Extract the [X, Y] coordinate from the center of the cell holding the provided text.  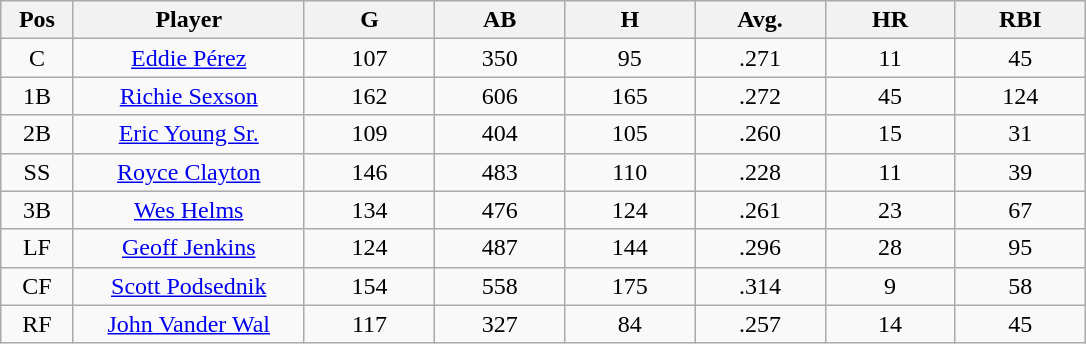
175 [630, 286]
Pos [37, 20]
CF [37, 286]
1B [37, 96]
Eric Young Sr. [188, 134]
107 [369, 58]
28 [890, 248]
110 [630, 172]
Wes Helms [188, 210]
.261 [760, 210]
HR [890, 20]
58 [1020, 286]
9 [890, 286]
134 [369, 210]
RF [37, 324]
Richie Sexson [188, 96]
487 [500, 248]
154 [369, 286]
G [369, 20]
2B [37, 134]
39 [1020, 172]
.314 [760, 286]
23 [890, 210]
.228 [760, 172]
John Vander Wal [188, 324]
.296 [760, 248]
15 [890, 134]
H [630, 20]
3B [37, 210]
84 [630, 324]
SS [37, 172]
327 [500, 324]
Geoff Jenkins [188, 248]
Eddie Pérez [188, 58]
350 [500, 58]
C [37, 58]
165 [630, 96]
AB [500, 20]
476 [500, 210]
RBI [1020, 20]
105 [630, 134]
.260 [760, 134]
31 [1020, 134]
Scott Podsednik [188, 286]
146 [369, 172]
404 [500, 134]
117 [369, 324]
.272 [760, 96]
14 [890, 324]
67 [1020, 210]
Avg. [760, 20]
162 [369, 96]
LF [37, 248]
558 [500, 286]
606 [500, 96]
483 [500, 172]
.257 [760, 324]
Royce Clayton [188, 172]
.271 [760, 58]
Player [188, 20]
144 [630, 248]
109 [369, 134]
